Return the (x, y) coordinate for the center point of the cell that contains the specified text.  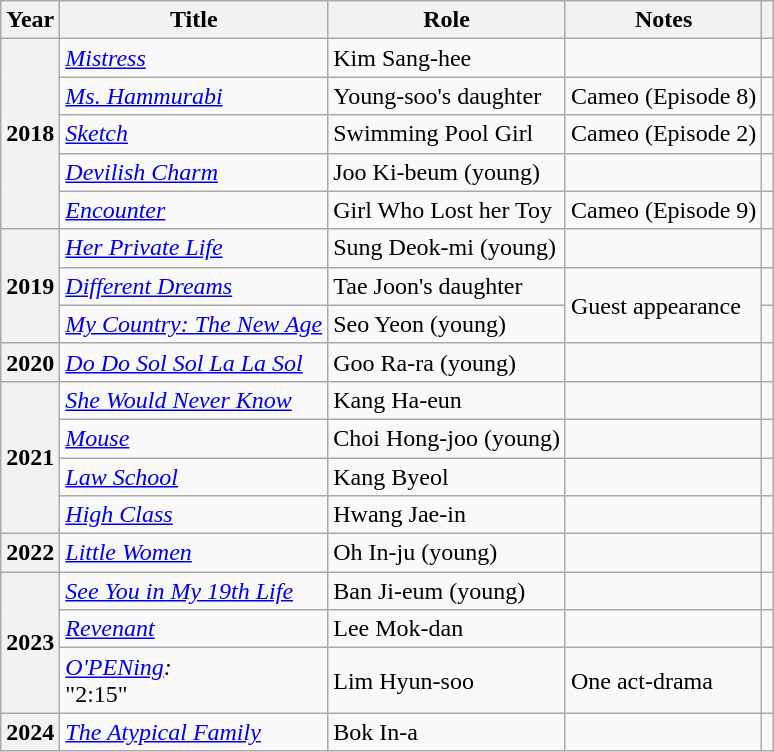
Mouse (194, 438)
Joo Ki-beum (young) (447, 172)
Guest appearance (663, 305)
2022 (30, 553)
2020 (30, 362)
Her Private Life (194, 248)
See You in My 19th Life (194, 591)
Cameo (Episode 8) (663, 96)
Revenant (194, 629)
2019 (30, 286)
She Would Never Know (194, 400)
Kang Byeol (447, 477)
Bok In-a (447, 732)
Little Women (194, 553)
Lee Mok-dan (447, 629)
Law School (194, 477)
Tae Joon's daughter (447, 286)
Kim Sang-hee (447, 58)
Sung Deok-mi (young) (447, 248)
2023 (30, 642)
Do Do Sol Sol La La Sol (194, 362)
Oh In-ju (young) (447, 553)
The Atypical Family (194, 732)
Sketch (194, 134)
Young-soo's daughter (447, 96)
Mistress (194, 58)
Encounter (194, 210)
Devilish Charm (194, 172)
Year (30, 20)
Hwang Jae-in (447, 515)
My Country: The New Age (194, 324)
Girl Who Lost her Toy (447, 210)
High Class (194, 515)
Cameo (Episode 2) (663, 134)
2024 (30, 732)
Goo Ra-ra (young) (447, 362)
Ms. Hammurabi (194, 96)
Notes (663, 20)
Seo Yeon (young) (447, 324)
Different Dreams (194, 286)
Kang Ha-eun (447, 400)
Lim Hyun-soo (447, 680)
O'PENing:"2:15" (194, 680)
Swimming Pool Girl (447, 134)
Choi Hong-joo (young) (447, 438)
Role (447, 20)
Ban Ji-eum (young) (447, 591)
One act-drama (663, 680)
2018 (30, 134)
2021 (30, 457)
Cameo (Episode 9) (663, 210)
Title (194, 20)
